From the cell containing the given text, extract its center point as (X, Y) coordinate. 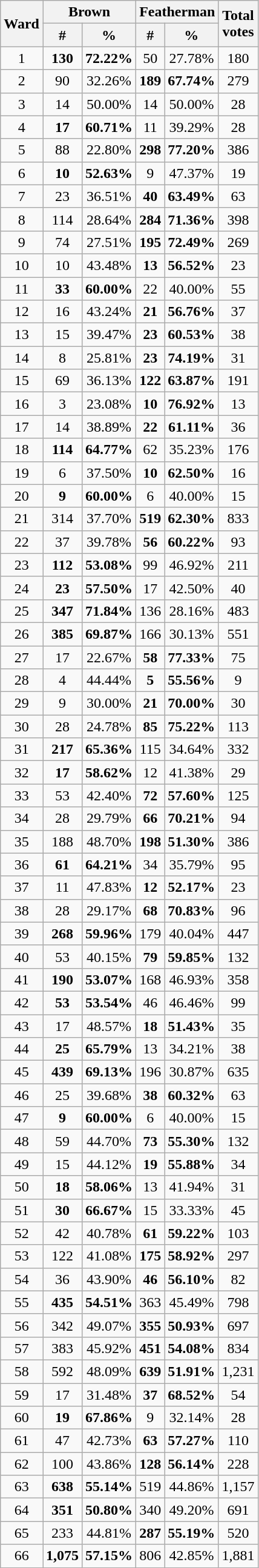
41 (22, 980)
435 (62, 1302)
72.22% (109, 58)
43.90% (109, 1279)
30.00% (109, 703)
66.67% (109, 1210)
39.68% (109, 1095)
195 (150, 242)
28.16% (191, 611)
447 (238, 934)
68.52% (191, 1394)
363 (150, 1302)
59.22% (191, 1233)
76.92% (191, 404)
39.78% (109, 542)
42.50% (191, 588)
43.48% (109, 265)
298 (150, 150)
64.77% (109, 450)
46.93% (191, 980)
639 (150, 1371)
65 (22, 1533)
27 (22, 657)
592 (62, 1371)
37.50% (109, 473)
23.08% (109, 404)
69.87% (109, 634)
65.79% (109, 1049)
63.87% (191, 381)
332 (238, 749)
198 (150, 842)
136 (150, 611)
103 (238, 1233)
56.52% (191, 265)
1,075 (62, 1556)
57.15% (109, 1556)
56.10% (191, 1279)
279 (238, 81)
451 (150, 1348)
Brown (89, 12)
47.37% (191, 173)
383 (62, 1348)
798 (238, 1302)
56.14% (191, 1464)
520 (238, 1533)
24.78% (109, 726)
Ward (22, 24)
72 (150, 796)
44.70% (109, 1141)
342 (62, 1325)
697 (238, 1325)
46.92% (191, 565)
Totalvotes (238, 24)
55.30% (191, 1141)
48.57% (109, 1026)
55.88% (191, 1164)
71.36% (191, 219)
51.43% (191, 1026)
60.53% (191, 335)
228 (238, 1464)
51.30% (191, 842)
42.40% (109, 796)
49 (22, 1164)
100 (62, 1464)
96 (238, 911)
73 (150, 1141)
635 (238, 1072)
26 (22, 634)
67.74% (191, 81)
32.26% (109, 81)
176 (238, 450)
75 (238, 657)
340 (150, 1510)
44.86% (191, 1487)
125 (238, 796)
113 (238, 726)
61.11% (191, 427)
43 (22, 1026)
284 (150, 219)
69 (62, 381)
269 (238, 242)
44 (22, 1049)
110 (238, 1441)
50.93% (191, 1325)
22.67% (109, 657)
175 (150, 1256)
41.08% (109, 1256)
166 (150, 634)
48.70% (109, 842)
55.19% (191, 1533)
36.13% (109, 381)
58.62% (109, 772)
314 (62, 519)
29.79% (109, 819)
49.20% (191, 1510)
358 (238, 980)
90 (62, 81)
32.14% (191, 1418)
31.48% (109, 1394)
189 (150, 81)
32 (22, 772)
1,231 (238, 1371)
57.60% (191, 796)
53.08% (109, 565)
52 (22, 1233)
64.21% (109, 865)
551 (238, 634)
70.21% (191, 819)
39 (22, 934)
347 (62, 611)
77.33% (191, 657)
48 (22, 1141)
74.19% (191, 358)
398 (238, 219)
54.08% (191, 1348)
74 (62, 242)
67.86% (109, 1418)
59.96% (109, 934)
47.83% (109, 888)
45.92% (109, 1348)
806 (150, 1556)
53.07% (109, 980)
57.27% (191, 1441)
45.49% (191, 1302)
57.50% (109, 588)
355 (150, 1325)
22.80% (109, 150)
268 (62, 934)
58.92% (191, 1256)
50.80% (109, 1510)
94 (238, 819)
351 (62, 1510)
7 (22, 196)
68 (150, 911)
24 (22, 588)
168 (150, 980)
40.15% (109, 957)
41.94% (191, 1187)
52.17% (191, 888)
43.24% (109, 312)
115 (150, 749)
60.32% (191, 1095)
54.51% (109, 1302)
385 (62, 634)
42.73% (109, 1441)
25.81% (109, 358)
2 (22, 81)
88 (62, 150)
29.17% (109, 911)
179 (150, 934)
1,881 (238, 1556)
191 (238, 381)
190 (62, 980)
39.29% (191, 127)
196 (150, 1072)
52.63% (109, 173)
233 (62, 1533)
112 (62, 565)
180 (238, 58)
1 (22, 58)
62.50% (191, 473)
85 (150, 726)
39.47% (109, 335)
217 (62, 749)
53.54% (109, 1003)
42.85% (191, 1556)
297 (238, 1256)
60.71% (109, 127)
48.09% (109, 1371)
65.36% (109, 749)
43.86% (109, 1464)
36.51% (109, 196)
37.70% (109, 519)
41.38% (191, 772)
833 (238, 519)
834 (238, 1348)
56.76% (191, 312)
57 (22, 1348)
93 (238, 542)
44.12% (109, 1164)
70.00% (191, 703)
130 (62, 58)
71.84% (109, 611)
51.91% (191, 1371)
38.89% (109, 427)
46.46% (191, 1003)
691 (238, 1510)
27.78% (191, 58)
28.64% (109, 219)
64 (22, 1510)
49.07% (109, 1325)
70.83% (191, 911)
40.78% (109, 1233)
638 (62, 1487)
128 (150, 1464)
Featherman (177, 12)
34.21% (191, 1049)
58.06% (109, 1187)
79 (150, 957)
483 (238, 611)
211 (238, 565)
188 (62, 842)
30.13% (191, 634)
95 (238, 865)
60 (22, 1418)
51 (22, 1210)
82 (238, 1279)
63.49% (191, 196)
287 (150, 1533)
27.51% (109, 242)
40.04% (191, 934)
72.49% (191, 242)
30.87% (191, 1072)
35.23% (191, 450)
439 (62, 1072)
1,157 (238, 1487)
69.13% (109, 1072)
44.81% (109, 1533)
20 (22, 496)
77.20% (191, 150)
62.30% (191, 519)
55.56% (191, 680)
55.14% (109, 1487)
60.22% (191, 542)
44.44% (109, 680)
75.22% (191, 726)
33.33% (191, 1210)
34.64% (191, 749)
59.85% (191, 957)
35.79% (191, 865)
